For the text-containing cell, return its midpoint in (x, y) coordinate format. 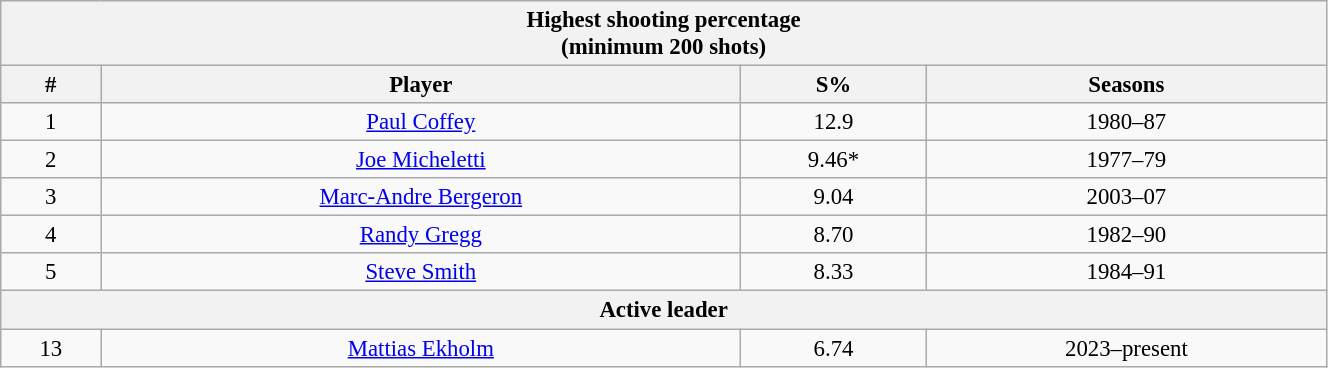
Player (421, 85)
S% (834, 85)
Joe Micheletti (421, 160)
1980–87 (1126, 122)
13 (51, 348)
Seasons (1126, 85)
Highest shooting percentage(minimum 200 shots) (664, 34)
Active leader (664, 310)
1977–79 (1126, 160)
Paul Coffey (421, 122)
6.74 (834, 348)
Randy Gregg (421, 235)
Marc-Andre Bergeron (421, 197)
1982–90 (1126, 235)
8.33 (834, 273)
5 (51, 273)
2 (51, 160)
4 (51, 235)
9.46* (834, 160)
8.70 (834, 235)
2003–07 (1126, 197)
12.9 (834, 122)
# (51, 85)
3 (51, 197)
1984–91 (1126, 273)
2023–present (1126, 348)
9.04 (834, 197)
Steve Smith (421, 273)
1 (51, 122)
Mattias Ekholm (421, 348)
